Identify which cell holds the provided text, then report its (x, y) central coordinate. 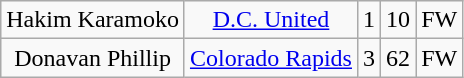
10 (398, 20)
62 (398, 58)
D.C. United (270, 20)
Colorado Rapids (270, 58)
3 (368, 58)
Hakim Karamoko (93, 20)
1 (368, 20)
Donavan Phillip (93, 58)
